Scan for the cell matching the given text and deliver its [x, y] coordinate at center. 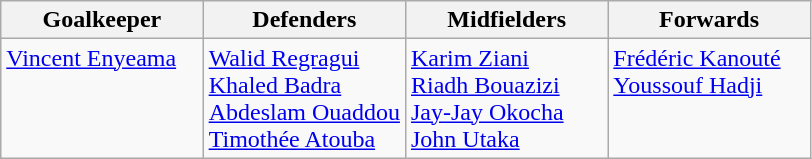
Defenders [304, 20]
Karim Ziani Riadh Bouazizi Jay-Jay Okocha John Utaka [506, 98]
Midfielders [506, 20]
Vincent Enyeama [102, 98]
Forwards [709, 20]
Walid Regragui Khaled Badra Abdeslam Ouaddou Timothée Atouba [304, 98]
Frédéric Kanouté Youssouf Hadji [709, 98]
Goalkeeper [102, 20]
